Capture the cell that displays the provided text and extract its [X, Y] central coordinate. 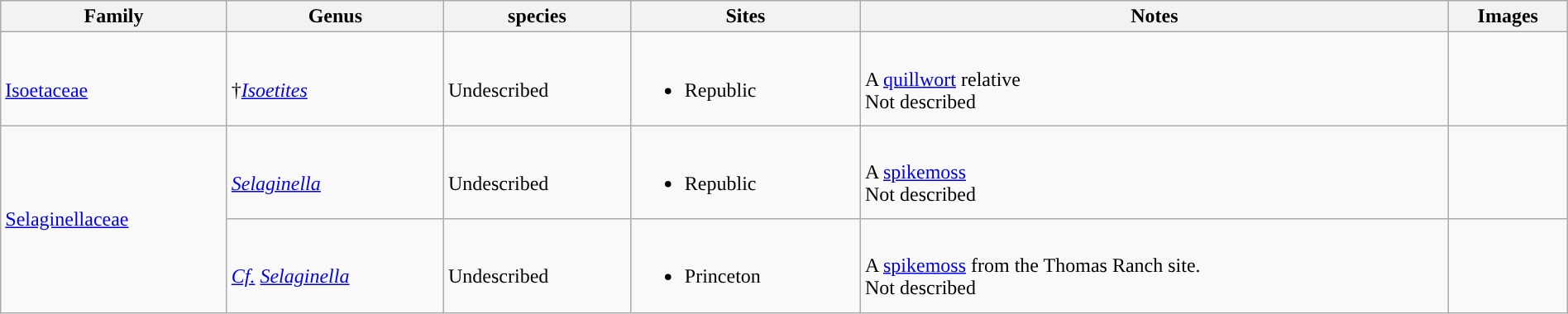
Selaginella [335, 172]
Cf. Selaginella [335, 266]
species [538, 17]
Princeton [745, 266]
Genus [335, 17]
A quillwort relativeNot described [1154, 79]
†Isoetites [335, 79]
A spikemoss Not described [1154, 172]
Images [1508, 17]
Selaginellaceae [114, 219]
Family [114, 17]
Isoetaceae [114, 79]
A spikemoss from the Thomas Ranch site.Not described [1154, 266]
Sites [745, 17]
Notes [1154, 17]
